Capture the cell that displays the provided text and extract its (X, Y) central coordinate. 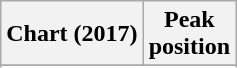
Peak position (189, 34)
Chart (2017) (72, 34)
